Search for the cell housing the specified text and yield its [X, Y] center coordinate. 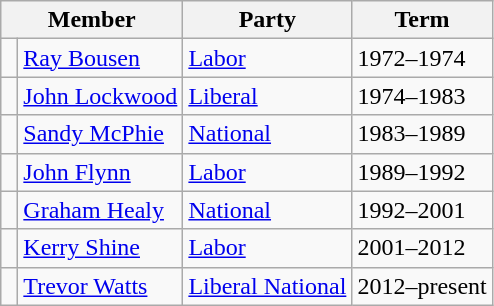
Kerry Shine [100, 248]
John Flynn [100, 172]
Term [422, 20]
1983–1989 [422, 134]
1972–1974 [422, 58]
Sandy McPhie [100, 134]
John Lockwood [100, 96]
Party [268, 20]
1989–1992 [422, 172]
Ray Bousen [100, 58]
Liberal National [268, 286]
Liberal [268, 96]
2012–present [422, 286]
1974–1983 [422, 96]
Member [92, 20]
1992–2001 [422, 210]
2001–2012 [422, 248]
Graham Healy [100, 210]
Trevor Watts [100, 286]
